Provide the [X, Y] coordinate of the cell's center where the given text is located.  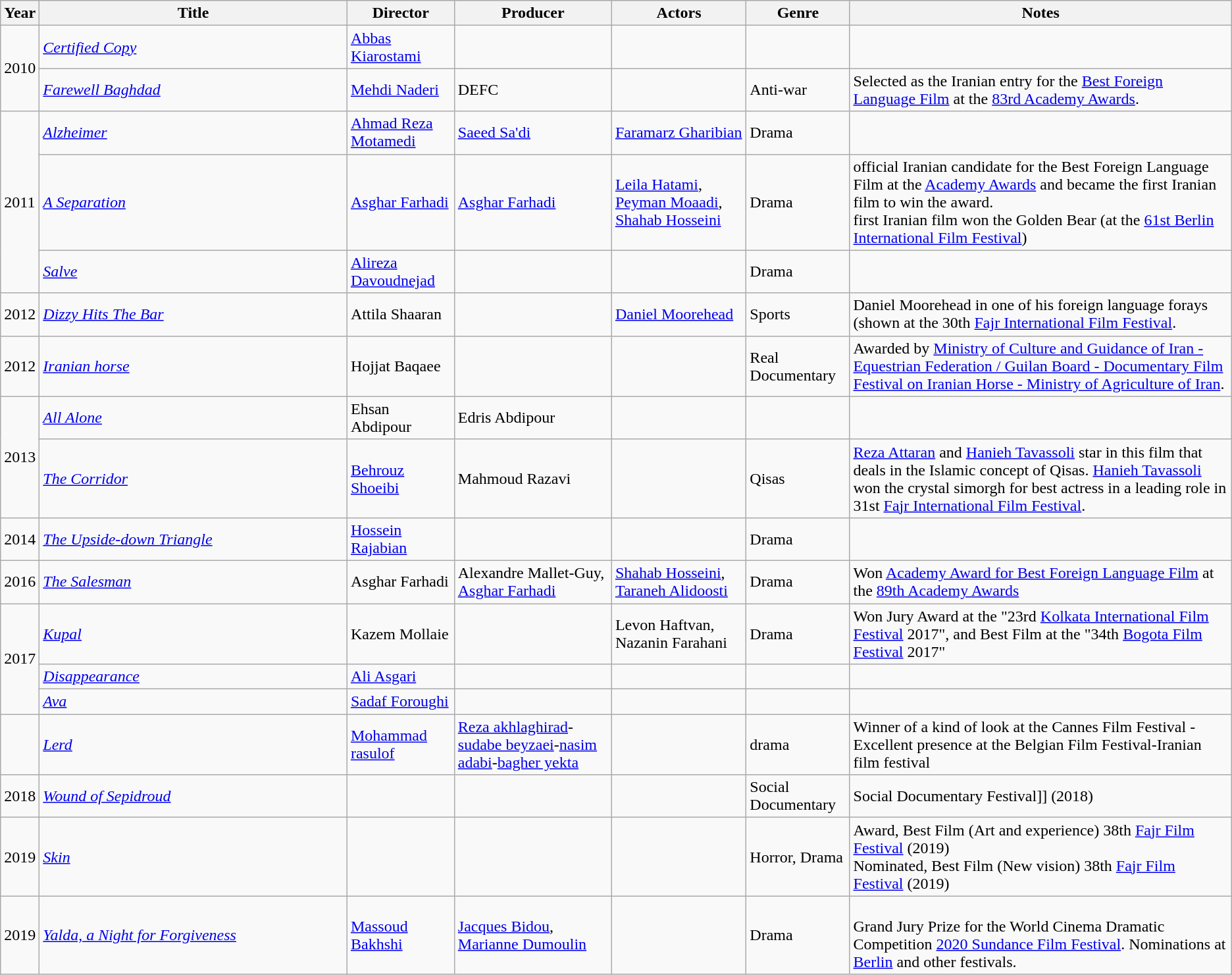
Anti-war [798, 90]
Genre [798, 13]
Alzheimer [193, 133]
The Corridor [193, 478]
Edris Abdipour [533, 417]
Wound of Sepidroud [193, 797]
The Salesman [193, 582]
Certified Copy [193, 47]
Year [20, 13]
2013 [20, 457]
Mehdi Naderi [400, 90]
Actors [679, 13]
Disappearance [193, 677]
Producer [533, 13]
Dizzy Hits The Bar [193, 315]
Real Documentary [798, 366]
Alexandre Mallet-Guy, Asghar Farhadi [533, 582]
Social Documentary [798, 797]
Abbas Kiarostami [400, 47]
Director [400, 13]
Iranian horse [193, 366]
Attila Shaaran [400, 315]
Faramarz Gharibian [679, 133]
A Separation [193, 202]
Daniel Moorehead in one of his foreign language forays (shown at the 30th Fajr International Film Festival. [1040, 315]
Grand Jury Prize for the World Cinema Dramatic Competition 2020 Sundance Film Festival. Nominations at Berlin and other festivals. [1040, 935]
Kupal [193, 633]
Notes [1040, 13]
Social Documentary Festival]] (2018) [1040, 797]
Salve [193, 271]
2014 [20, 539]
Shahab Hosseini, Taraneh Alidoosti [679, 582]
Skin [193, 857]
Hossein Rajabian [400, 539]
Yalda, a Night for Forgiveness [193, 935]
DEFC [533, 90]
Massoud Bakhshi [400, 935]
Jacques Bidou, Marianne Dumoulin [533, 935]
Title [193, 13]
Mahmoud Razavi [533, 478]
Mohammad rasulof [400, 745]
Ahmad Reza Motamedi [400, 133]
Daniel Moorehead [679, 315]
2011 [20, 202]
Sadaf Foroughi [400, 702]
Kazem Mollaie [400, 633]
Ehsan Abdipour [400, 417]
Saeed Sa'di [533, 133]
Hojjat Baqaee [400, 366]
2010 [20, 68]
Ali Asgari [400, 677]
Sports [798, 315]
Behrouz Shoeibi [400, 478]
Selected as the Iranian entry for the Best Foreign Language Film at the 83rd Academy Awards. [1040, 90]
Reza akhlaghirad-sudabe beyzaei-nasim adabi-bagher yekta [533, 745]
Qisas [798, 478]
The Upside-down Triangle [193, 539]
2018 [20, 797]
All Alone [193, 417]
Ava [193, 702]
Won Academy Award for Best Foreign Language Film at the 89th Academy Awards [1040, 582]
Levon Haftvan, Nazanin Farahani [679, 633]
Leila Hatami, Peyman Moaadi, Shahab Hosseini [679, 202]
drama [798, 745]
Farewell Baghdad [193, 90]
2016 [20, 582]
2017 [20, 658]
Horror, Drama [798, 857]
Alireza Davoudnejad [400, 271]
Award, Best Film (Art and experience) 38th Fajr Film Festival (2019)Nominated, Best Film (New vision) 38th Fajr Film Festival (2019) [1040, 857]
Lerd [193, 745]
Winner of a kind of look at the Cannes Film Festival -Excellent presence at the Belgian Film Festival-Iranian film festival [1040, 745]
Won Jury Award at the "23rd Kolkata International Film Festival 2017", and Best Film at the "34th Bogota Film Festival 2017" [1040, 633]
